Output the [X, Y] coordinate of the center of the cell containing the given text.  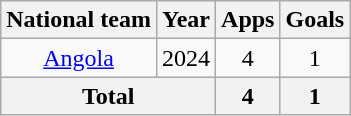
2024 [186, 58]
Apps [248, 20]
Goals [315, 20]
Angola [79, 58]
Total [108, 96]
Year [186, 20]
National team [79, 20]
